Provide the [X, Y] coordinate of the cell's center where the given text is located.  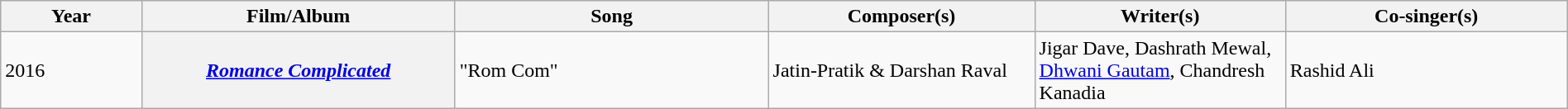
Jigar Dave, Dashrath Mewal, Dhwani Gautam, Chandresh Kanadia [1159, 70]
Jatin-Pratik & Darshan Raval [901, 70]
Song [612, 17]
Co-singer(s) [1426, 17]
Writer(s) [1159, 17]
Year [71, 17]
Film/Album [298, 17]
Rashid Ali [1426, 70]
Romance Complicated [298, 70]
"Rom Com" [612, 70]
Composer(s) [901, 17]
2016 [71, 70]
